Scan for the cell matching the given text and deliver its (X, Y) coordinate at center. 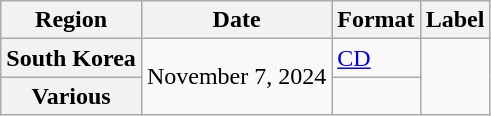
CD (376, 58)
November 7, 2024 (236, 77)
Label (455, 20)
Region (72, 20)
Format (376, 20)
Various (72, 96)
South Korea (72, 58)
Date (236, 20)
